Scan for the cell matching the given text and deliver its (x, y) coordinate at center. 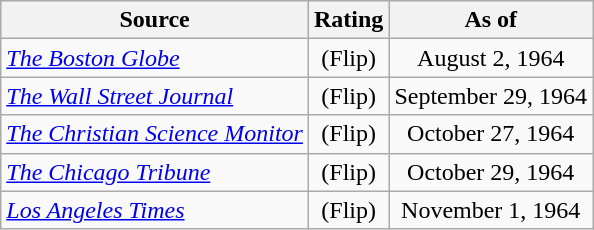
November 1, 1964 (491, 210)
The Chicago Tribune (155, 172)
Los Angeles Times (155, 210)
Source (155, 20)
September 29, 1964 (491, 96)
October 29, 1964 (491, 172)
August 2, 1964 (491, 58)
As of (491, 20)
October 27, 1964 (491, 134)
The Wall Street Journal (155, 96)
Rating (348, 20)
The Christian Science Monitor (155, 134)
The Boston Globe (155, 58)
